Locate the cell with the specified text and output its [x, y] center coordinate. 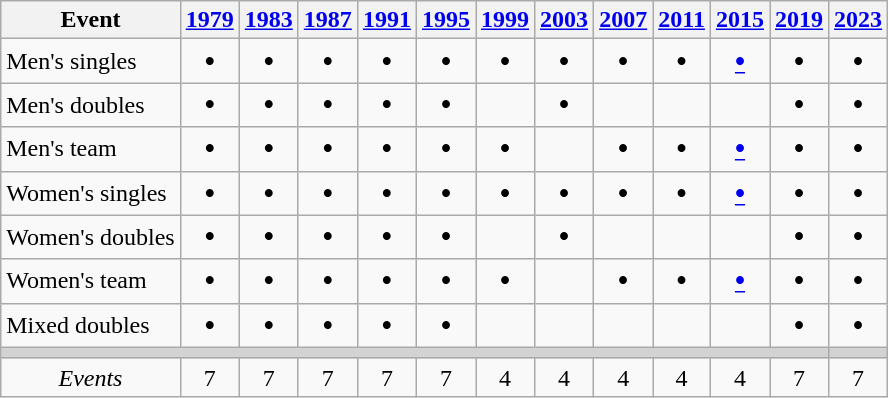
2019 [800, 20]
1979 [210, 20]
2023 [858, 20]
Event [90, 20]
Women's singles [90, 193]
2003 [564, 20]
Men's singles [90, 61]
2011 [682, 20]
Events [90, 377]
Men's team [90, 149]
2007 [624, 20]
Mixed doubles [90, 325]
1983 [268, 20]
Women's team [90, 281]
1995 [446, 20]
2015 [740, 20]
1991 [386, 20]
1987 [328, 20]
1999 [506, 20]
Women's doubles [90, 237]
Men's doubles [90, 105]
